Identify which cell holds the provided text, then report its (x, y) central coordinate. 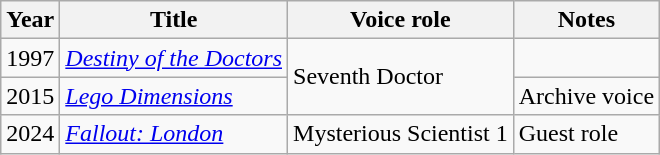
Title (174, 20)
2015 (30, 96)
Seventh Doctor (401, 77)
1997 (30, 58)
Year (30, 20)
2024 (30, 134)
Lego Dimensions (174, 96)
Mysterious Scientist 1 (401, 134)
Notes (586, 20)
Destiny of the Doctors (174, 58)
Archive voice (586, 96)
Guest role (586, 134)
Fallout: London (174, 134)
Voice role (401, 20)
